From the cell containing the given text, extract its center point as [x, y] coordinate. 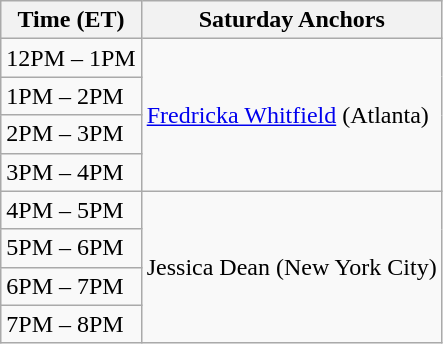
5PM – 6PM [71, 248]
3PM – 4PM [71, 172]
Fredricka Whitfield (Atlanta) [292, 115]
Saturday Anchors [292, 20]
7PM – 8PM [71, 324]
1PM – 2PM [71, 96]
4PM – 5PM [71, 210]
Time (ET) [71, 20]
Jessica Dean (New York City) [292, 267]
12PM – 1PM [71, 58]
2PM – 3PM [71, 134]
6PM – 7PM [71, 286]
